For the text-containing cell, return its midpoint in (x, y) coordinate format. 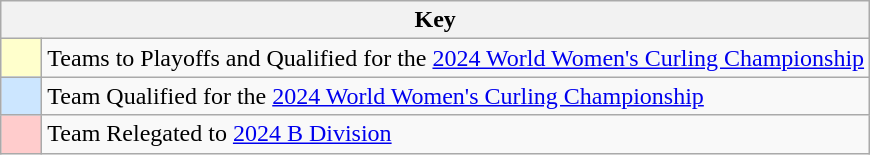
Key (436, 20)
Team Relegated to 2024 B Division (456, 134)
Team Qualified for the 2024 World Women's Curling Championship (456, 96)
Teams to Playoffs and Qualified for the 2024 World Women's Curling Championship (456, 58)
